Pinpoint the cell where the given text exists, returning its (X, Y) midpoint coordinate. 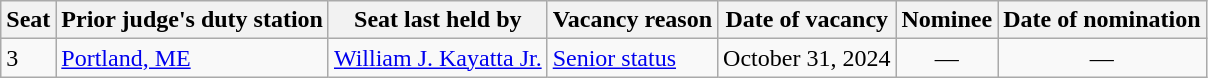
3 (28, 58)
Seat (28, 20)
Senior status (632, 58)
William J. Kayatta Jr. (438, 58)
Vacancy reason (632, 20)
Date of vacancy (807, 20)
Prior judge's duty station (192, 20)
Seat last held by (438, 20)
Nominee (947, 20)
Portland, ME (192, 58)
Date of nomination (1102, 20)
October 31, 2024 (807, 58)
